Find where the given text appears and provide that cell's center as (X, Y) coordinate. 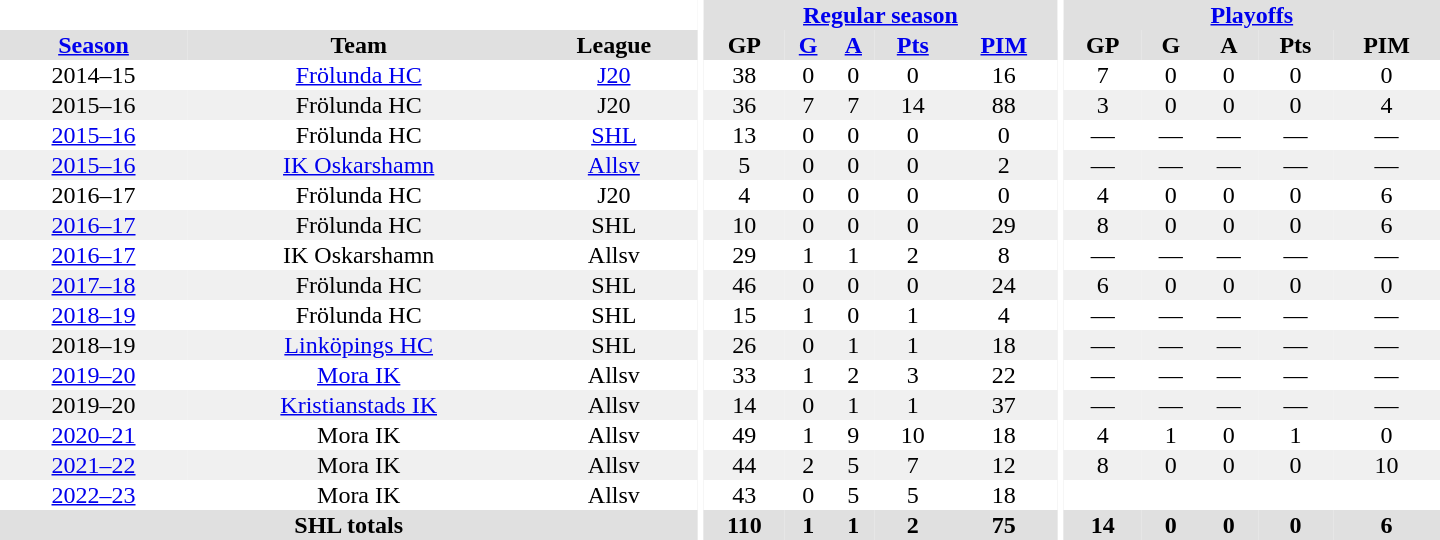
15 (744, 315)
League (614, 45)
36 (744, 105)
9 (853, 435)
16 (1004, 75)
2020–21 (94, 435)
2014–15 (94, 75)
13 (744, 135)
Team (358, 45)
SHL totals (348, 525)
12 (1004, 465)
Linköpings HC (358, 345)
Kristianstads IK (358, 405)
43 (744, 495)
2022–23 (94, 495)
37 (1004, 405)
88 (1004, 105)
22 (1004, 375)
Regular season (880, 15)
44 (744, 465)
Playoffs (1252, 15)
46 (744, 285)
38 (744, 75)
49 (744, 435)
2017–18 (94, 285)
24 (1004, 285)
33 (744, 375)
26 (744, 345)
Season (94, 45)
110 (744, 525)
75 (1004, 525)
2021–22 (94, 465)
